Return the (X, Y) coordinate for the center point of the cell that contains the specified text.  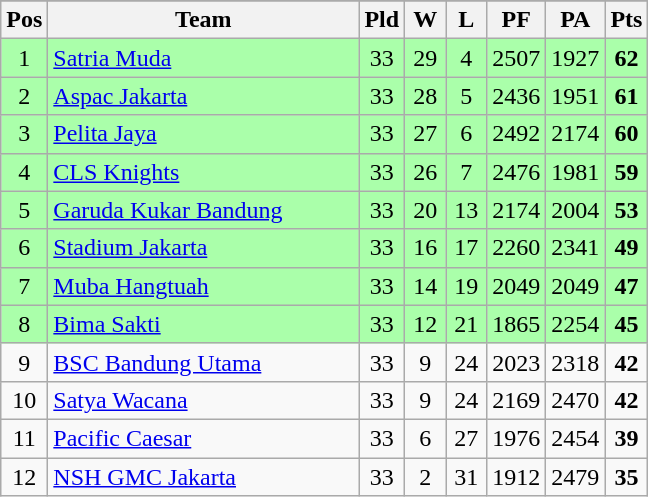
Satria Muda (204, 58)
1 (24, 58)
2507 (516, 58)
1912 (516, 477)
2341 (576, 248)
Pld (382, 20)
35 (626, 477)
19 (466, 286)
2023 (516, 362)
2454 (576, 438)
1865 (516, 324)
2318 (576, 362)
Pelita Jaya (204, 134)
20 (426, 210)
45 (626, 324)
26 (426, 172)
47 (626, 286)
2492 (516, 134)
Team (204, 20)
1927 (576, 58)
PA (576, 20)
17 (466, 248)
1976 (516, 438)
28 (426, 96)
2254 (576, 324)
Pacific Caesar (204, 438)
2476 (516, 172)
BSC Bandung Utama (204, 362)
Garuda Kukar Bandung (204, 210)
16 (426, 248)
60 (626, 134)
1981 (576, 172)
Aspac Jakarta (204, 96)
21 (466, 324)
11 (24, 438)
Satya Wacana (204, 400)
CLS Knights (204, 172)
49 (626, 248)
Stadium Jakarta (204, 248)
Bima Sakti (204, 324)
2169 (516, 400)
2260 (516, 248)
Pos (24, 20)
59 (626, 172)
61 (626, 96)
1951 (576, 96)
2470 (576, 400)
2436 (516, 96)
2479 (576, 477)
8 (24, 324)
13 (466, 210)
10 (24, 400)
29 (426, 58)
PF (516, 20)
2004 (576, 210)
Muba Hangtuah (204, 286)
L (466, 20)
14 (426, 286)
31 (466, 477)
53 (626, 210)
Pts (626, 20)
39 (626, 438)
3 (24, 134)
62 (626, 58)
NSH GMC Jakarta (204, 477)
W (426, 20)
